Return [X, Y] of the center of cell containing provided text 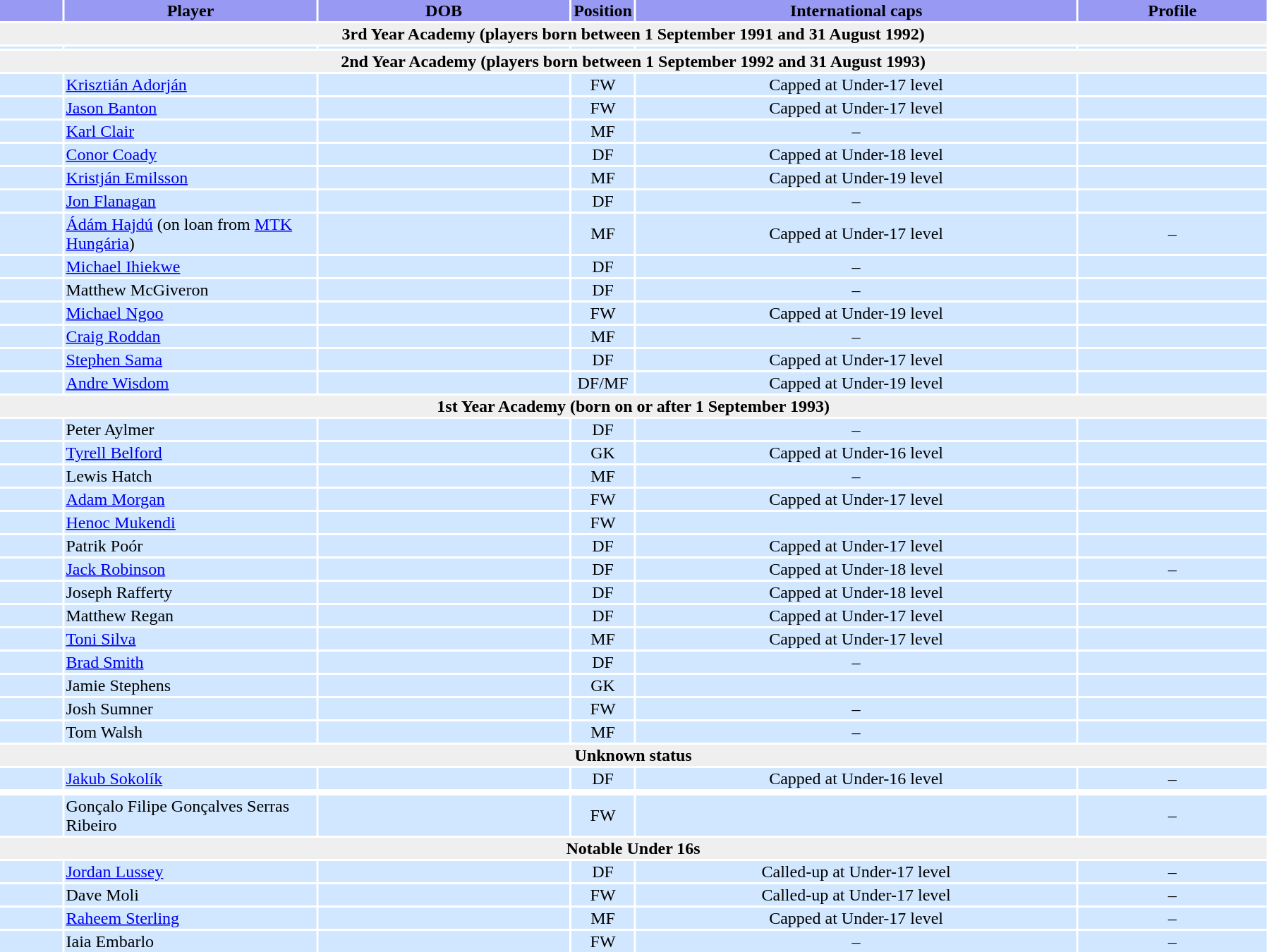
Adam Morgan [190, 499]
DOB [444, 11]
3rd Year Academy (players born between 1 September 1991 and 31 August 1992) [633, 34]
DF/MF [602, 383]
Jakub Sokolík [190, 779]
Jordan Lussey [190, 872]
Patrik Poór [190, 546]
Andre Wisdom [190, 383]
Krisztián Adorján [190, 85]
Tom Walsh [190, 732]
Jamie Stephens [190, 685]
Notable Under 16s [633, 848]
Josh Sumner [190, 709]
Raheem Sterling [190, 918]
Henoc Mukendi [190, 523]
Gonçalo Filipe Gonçalves Serras Ribeiro [190, 815]
Brad Smith [190, 662]
Peter Aylmer [190, 429]
Dave Moli [190, 895]
Joseph Rafferty [190, 592]
International caps [856, 11]
2nd Year Academy (players born between 1 September 1992 and 31 August 1993) [633, 61]
Tyrell Belford [190, 453]
Karl Clair [190, 131]
Michael Ngoo [190, 313]
1st Year Academy (born on or after 1 September 1993) [633, 406]
Toni Silva [190, 639]
Conor Coady [190, 154]
Matthew Regan [190, 616]
Lewis Hatch [190, 476]
Profile [1172, 11]
Kristján Emilsson [190, 178]
Matthew McGiveron [190, 290]
Michael Ihiekwe [190, 267]
Iaia Embarlo [190, 941]
Jon Flanagan [190, 201]
Stephen Sama [190, 360]
Craig Roddan [190, 336]
Jason Banton [190, 108]
Ádám Hajdú (on loan from MTK Hungária) [190, 234]
Unknown status [633, 755]
Jack Robinson [190, 569]
Position [602, 11]
Player [190, 11]
